Determine the [x, y] coordinate at the center of the cell enclosing the given text.  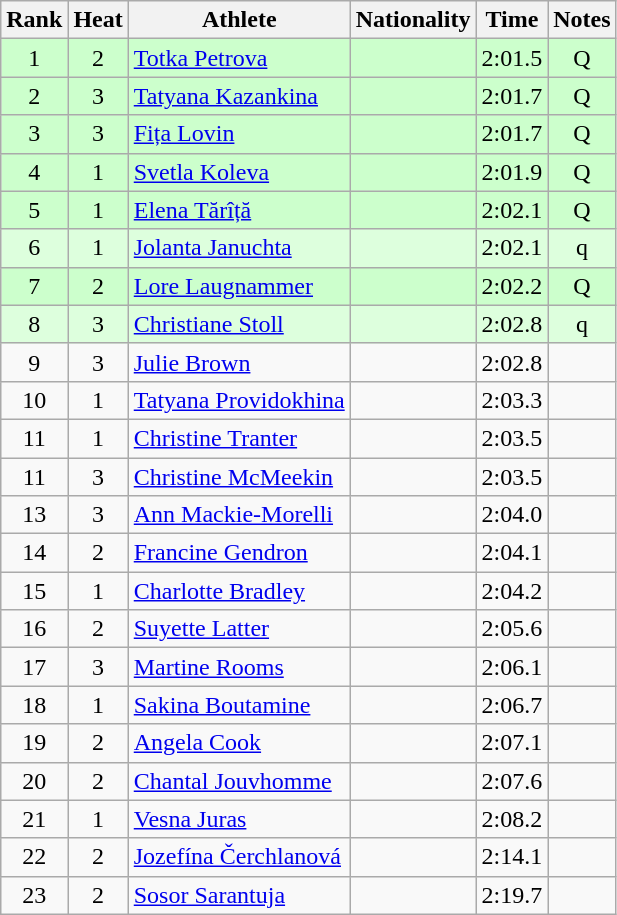
2:01.5 [512, 58]
Vesna Juras [239, 819]
19 [34, 743]
2:07.6 [512, 781]
Francine Gendron [239, 553]
Elena Tărîță [239, 210]
8 [34, 324]
2:02.2 [512, 286]
17 [34, 667]
2:08.2 [512, 819]
Chantal Jouvhomme [239, 781]
Sakina Boutamine [239, 705]
21 [34, 819]
Julie Brown [239, 362]
10 [34, 400]
2:07.1 [512, 743]
7 [34, 286]
Sosor Sarantuja [239, 895]
5 [34, 210]
2:01.9 [512, 172]
23 [34, 895]
Nationality [413, 20]
2:06.7 [512, 705]
Heat [98, 20]
Charlotte Bradley [239, 591]
13 [34, 515]
20 [34, 781]
Christine Tranter [239, 438]
Athlete [239, 20]
2:14.1 [512, 857]
Rank [34, 20]
Svetla Koleva [239, 172]
15 [34, 591]
Christine McMeekin [239, 477]
Jolanta Januchta [239, 248]
6 [34, 248]
2:06.1 [512, 667]
Totka Petrova [239, 58]
Ann Mackie-Morelli [239, 515]
Angela Cook [239, 743]
Tatyana Providokhina [239, 400]
Tatyana Kazankina [239, 96]
2:05.6 [512, 629]
Martine Rooms [239, 667]
2:03.3 [512, 400]
2:19.7 [512, 895]
Notes [582, 20]
Jozefína Čerchlanová [239, 857]
9 [34, 362]
Lore Laugnammer [239, 286]
2:04.1 [512, 553]
2:04.0 [512, 515]
Suyette Latter [239, 629]
14 [34, 553]
Fița Lovin [239, 134]
Christiane Stoll [239, 324]
Time [512, 20]
16 [34, 629]
18 [34, 705]
22 [34, 857]
2:04.2 [512, 591]
4 [34, 172]
